Determine the [X, Y] coordinate at the center of the cell enclosing the given text.  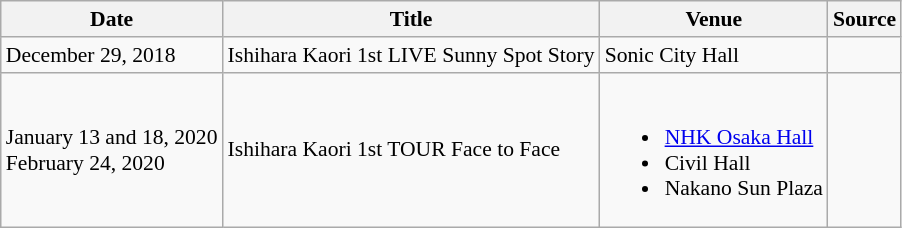
Source [864, 19]
Sonic City Hall [714, 55]
Date [112, 19]
January 13 and 18, 2020February 24, 2020 [112, 150]
Title [412, 19]
Ishihara Kaori 1st TOUR Face to Face [412, 150]
Venue [714, 19]
Ishihara Kaori 1st LIVE Sunny Spot Story [412, 55]
December 29, 2018 [112, 55]
NHK Osaka HallCivil HallNakano Sun Plaza [714, 150]
